Pinpoint the cell where the given text exists, returning its (X, Y) midpoint coordinate. 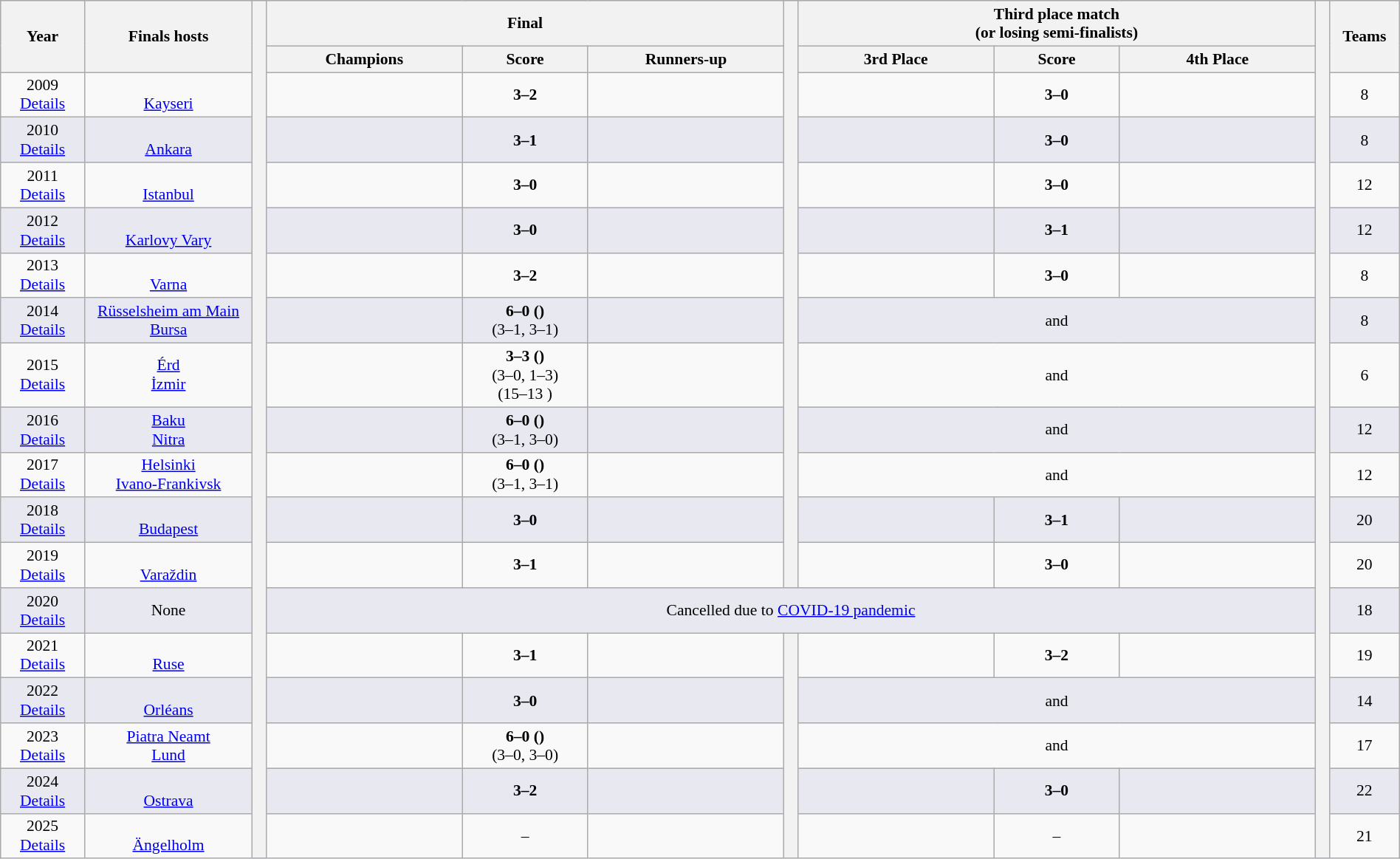
Teams (1365, 37)
2020Details (43, 610)
2013Details (43, 275)
2024Details (43, 790)
22 (1365, 790)
Ostrava (168, 790)
Cancelled due to COVID-19 pandemic (792, 610)
Ankara (168, 140)
2014Details (43, 321)
Rüsselsheim am Main Bursa (168, 321)
2010Details (43, 140)
2012Details (43, 230)
Érd İzmir (168, 375)
2023Details (43, 746)
2021Details (43, 656)
Ängelholm (168, 836)
Istanbul (168, 185)
Kayseri (168, 95)
3rd Place (896, 59)
Karlovy Vary (168, 230)
3–3 ()(3–0, 1–3)(15–13 ) (525, 375)
Champions (365, 59)
2022Details (43, 700)
2015Details (43, 375)
4th Place (1217, 59)
Budapest (168, 520)
Orléans (168, 700)
21 (1365, 836)
2018Details (43, 520)
2017Details (43, 474)
Third place match(or losing semi-finalists) (1057, 24)
6 (1365, 375)
Finals hosts (168, 37)
Final (526, 24)
None (168, 610)
Runners-up (685, 59)
14 (1365, 700)
Varna (168, 275)
Baku Nitra (168, 430)
6–0 ()(3–1, 3–0) (525, 430)
19 (1365, 656)
Piatra Neamt Lund (168, 746)
Ruse (168, 656)
6–0 ()(3–0, 3–0) (525, 746)
2009Details (43, 95)
Varaždin (168, 566)
Year (43, 37)
Helsinki Ivano-Frankivsk (168, 474)
2019Details (43, 566)
17 (1365, 746)
2025Details (43, 836)
2016Details (43, 430)
2011Details (43, 185)
18 (1365, 610)
